Determine the [X, Y] coordinate at the center of the cell enclosing the given text.  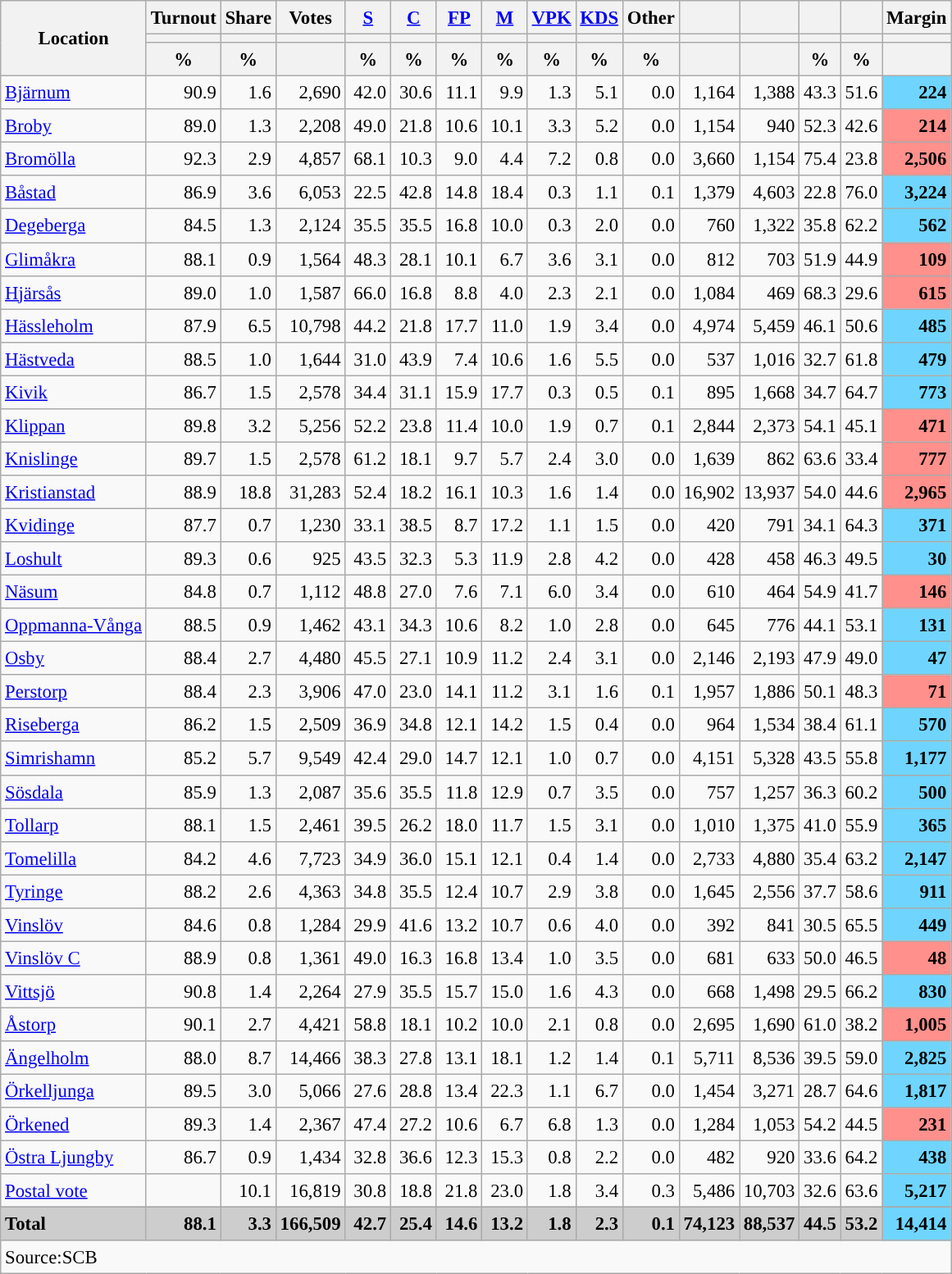
464 [769, 592]
71 [917, 692]
61.8 [861, 359]
18.2 [414, 492]
449 [917, 925]
1,164 [708, 93]
M [505, 18]
15.3 [505, 1158]
4,151 [708, 759]
16,902 [708, 492]
Oppmanna-Vånga [74, 625]
812 [708, 259]
2,208 [310, 126]
681 [708, 958]
16.1 [459, 492]
Location [74, 39]
76.0 [861, 192]
791 [769, 525]
2.2 [599, 1158]
7.4 [459, 359]
31.0 [368, 359]
1,498 [769, 992]
85.2 [184, 759]
86.9 [184, 192]
776 [769, 625]
4.3 [599, 992]
5,486 [708, 1190]
87.7 [184, 525]
62.2 [861, 226]
18.4 [505, 192]
2,124 [310, 226]
1,257 [769, 792]
48.8 [368, 592]
1,084 [708, 292]
1,005 [917, 1025]
11.0 [505, 326]
7.6 [459, 592]
2,733 [708, 858]
Hjärsås [74, 292]
2,147 [917, 858]
52.3 [820, 126]
26.2 [414, 825]
1,957 [708, 692]
34.3 [414, 625]
6.5 [248, 326]
562 [917, 226]
4,974 [708, 326]
14,466 [310, 1058]
10.2 [459, 1025]
12.3 [459, 1158]
2,087 [310, 792]
1.2 [551, 1058]
Share [248, 18]
33.6 [820, 1158]
760 [708, 226]
8,536 [769, 1058]
10,703 [769, 1190]
61.0 [820, 1025]
458 [769, 559]
86.2 [184, 725]
4.6 [248, 858]
64.7 [861, 392]
88.0 [184, 1058]
2,695 [708, 1025]
15.7 [459, 992]
50.6 [861, 326]
35.6 [368, 792]
36.9 [368, 725]
27.0 [414, 592]
90.8 [184, 992]
53.2 [861, 1225]
12.4 [459, 892]
29.0 [414, 759]
1,053 [769, 1125]
30 [917, 559]
41.0 [820, 825]
63.2 [861, 858]
50.0 [820, 958]
27.9 [368, 992]
42.6 [861, 126]
27.8 [414, 1058]
43.3 [820, 93]
66.2 [861, 992]
1,886 [769, 692]
11.9 [505, 559]
25.4 [414, 1225]
757 [708, 792]
Sösdala [74, 792]
4,880 [769, 858]
89.5 [184, 1092]
Tomelilla [74, 858]
1,379 [708, 192]
32.8 [368, 1158]
Glimåkra [74, 259]
1,016 [769, 359]
45.5 [368, 659]
87.9 [184, 326]
42.0 [368, 93]
777 [917, 459]
36.6 [414, 1158]
895 [708, 392]
146 [917, 592]
36.3 [820, 792]
84.2 [184, 858]
22.8 [820, 192]
Degeberga [74, 226]
15.1 [459, 858]
2,844 [708, 426]
1,010 [708, 825]
17.2 [505, 525]
41.6 [414, 925]
33.4 [861, 459]
64.2 [861, 1158]
925 [310, 559]
53.1 [861, 625]
64.6 [861, 1092]
55.9 [861, 825]
5,217 [917, 1190]
214 [917, 126]
1,361 [310, 958]
4,363 [310, 892]
29.5 [820, 992]
16.3 [414, 958]
28.1 [414, 259]
42.8 [414, 192]
Kristianstad [74, 492]
47.4 [368, 1125]
34.1 [820, 525]
5.3 [459, 559]
1,564 [310, 259]
1,454 [708, 1092]
10,798 [310, 326]
166,509 [310, 1225]
2,264 [310, 992]
1,587 [310, 292]
34.9 [368, 858]
Östra Ljungby [74, 1158]
862 [769, 459]
1,177 [917, 759]
1,375 [769, 825]
469 [769, 292]
34.4 [368, 392]
60.2 [861, 792]
4.4 [505, 159]
68.1 [368, 159]
90.9 [184, 93]
Tyringe [74, 892]
22.3 [505, 1092]
89.7 [184, 459]
6,053 [310, 192]
43.9 [414, 359]
30.6 [414, 93]
54.1 [820, 426]
2,509 [310, 725]
1,322 [769, 226]
14.8 [459, 192]
68.3 [820, 292]
8.2 [505, 625]
Kivik [74, 392]
365 [917, 825]
47.9 [820, 659]
15.0 [505, 992]
911 [917, 892]
14,414 [917, 1225]
52.4 [368, 492]
44.9 [861, 259]
44.6 [861, 492]
1,644 [310, 359]
500 [917, 792]
Näsum [74, 592]
Loshult [74, 559]
84.6 [184, 925]
392 [708, 925]
50.1 [820, 692]
Perstorp [74, 692]
Turnout [184, 18]
88,537 [769, 1225]
9.7 [459, 459]
10.9 [459, 659]
90.1 [184, 1025]
36.0 [414, 858]
5,711 [708, 1058]
18.0 [459, 825]
1,668 [769, 392]
FP [459, 18]
2,146 [708, 659]
2.6 [248, 892]
Broby [74, 126]
Åstorp [74, 1025]
5.2 [599, 126]
1,388 [769, 93]
38.3 [368, 1058]
11.8 [459, 792]
Hästveda [74, 359]
841 [769, 925]
3.8 [599, 892]
9,549 [310, 759]
1,817 [917, 1092]
940 [769, 126]
37.7 [820, 892]
Tollarp [74, 825]
4,857 [310, 159]
Vinslöv C [74, 958]
3,271 [769, 1092]
2,690 [310, 93]
58.6 [861, 892]
7.2 [551, 159]
27.1 [414, 659]
59.0 [861, 1058]
46.5 [861, 958]
Klippan [74, 426]
44.1 [820, 625]
32.7 [820, 359]
15.9 [459, 392]
Votes [310, 18]
2.0 [599, 226]
28.8 [414, 1092]
KDS [599, 18]
2,556 [769, 892]
51.6 [861, 93]
41.7 [861, 592]
22.5 [368, 192]
54.9 [820, 592]
5,459 [769, 326]
371 [917, 525]
5.5 [599, 359]
48 [917, 958]
1,462 [310, 625]
46.1 [820, 326]
VPK [551, 18]
92.3 [184, 159]
4,421 [310, 1025]
38.4 [820, 725]
2,193 [769, 659]
964 [708, 725]
1,690 [769, 1025]
3,660 [708, 159]
44.2 [368, 326]
773 [917, 392]
Bromölla [74, 159]
Kvidinge [74, 525]
31,283 [310, 492]
3.2 [248, 426]
84.8 [184, 592]
54.2 [820, 1125]
13.1 [459, 1058]
5,328 [769, 759]
Hässleholm [74, 326]
14.2 [505, 725]
2,461 [310, 825]
38.5 [414, 525]
231 [917, 1125]
Osby [74, 659]
Örkelljunga [74, 1092]
38.2 [861, 1025]
Total [74, 1225]
9.0 [459, 159]
14.7 [459, 759]
471 [917, 426]
610 [708, 592]
9.9 [505, 93]
42.7 [368, 1225]
Margin [917, 18]
2,825 [917, 1058]
42.4 [368, 759]
4.2 [599, 559]
47 [917, 659]
34.7 [820, 392]
Other [651, 18]
4,480 [310, 659]
428 [708, 559]
Ängelholm [74, 1058]
Simrishamn [74, 759]
61.2 [368, 459]
33.1 [368, 525]
55.8 [861, 759]
14.1 [459, 692]
4,603 [769, 192]
64.3 [861, 525]
46.3 [820, 559]
Bjärnum [74, 93]
Båstad [74, 192]
485 [917, 326]
8.8 [459, 292]
16,819 [310, 1190]
88.2 [184, 892]
13,937 [769, 492]
2,367 [310, 1125]
1,434 [310, 1158]
27.2 [414, 1125]
131 [917, 625]
66.0 [368, 292]
11.4 [459, 426]
61.1 [861, 725]
109 [917, 259]
0.5 [599, 392]
1,645 [708, 892]
14.6 [459, 1225]
420 [708, 525]
11.7 [505, 825]
Vinslöv [74, 925]
537 [708, 359]
645 [708, 625]
27.6 [368, 1092]
Riseberga [74, 725]
1,534 [769, 725]
668 [708, 992]
Vittsjö [74, 992]
32.6 [820, 1190]
Örkened [74, 1125]
11.1 [459, 93]
58.8 [368, 1025]
C [414, 18]
31.1 [414, 392]
29.6 [861, 292]
74,123 [708, 1225]
224 [917, 93]
12.9 [505, 792]
2,965 [917, 492]
28.7 [820, 1092]
6.0 [551, 592]
32.3 [414, 559]
5.1 [599, 93]
29.9 [368, 925]
5,066 [310, 1092]
7.1 [505, 592]
1,112 [310, 592]
570 [917, 725]
45.1 [861, 426]
30.5 [820, 925]
65.5 [861, 925]
35.8 [820, 226]
5,256 [310, 426]
43.1 [368, 625]
84.5 [184, 226]
S [368, 18]
479 [917, 359]
75.4 [820, 159]
438 [917, 1158]
Postal vote [74, 1190]
54.0 [820, 492]
1,230 [310, 525]
615 [917, 292]
49.5 [861, 559]
830 [917, 992]
Knislinge [74, 459]
35.4 [820, 858]
482 [708, 1158]
52.2 [368, 426]
30.8 [368, 1190]
85.9 [184, 792]
7,723 [310, 858]
633 [769, 958]
51.9 [820, 259]
6.8 [551, 1125]
89.8 [184, 426]
2,506 [917, 159]
920 [769, 1158]
47.0 [368, 692]
1,639 [708, 459]
2,373 [769, 426]
703 [769, 259]
3,224 [917, 192]
3,906 [310, 692]
